Return [x, y] of the center of cell containing provided text 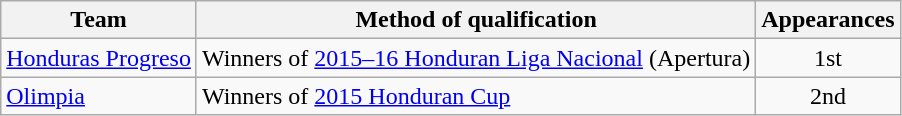
Honduras Progreso [99, 58]
Olimpia [99, 96]
1st [828, 58]
Method of qualification [476, 20]
Winners of 2015 Honduran Cup [476, 96]
2nd [828, 96]
Winners of 2015–16 Honduran Liga Nacional (Apertura) [476, 58]
Appearances [828, 20]
Team [99, 20]
